Provide the (x, y) coordinate of the cell's center where the given text is located.  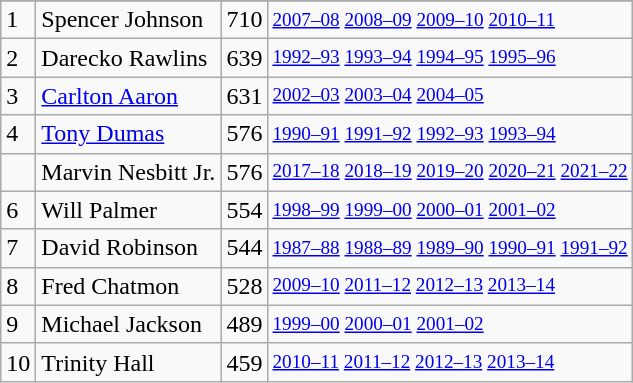
Carlton Aaron (128, 96)
2009–10 2011–12 2012–13 2013–14 (450, 286)
1999–00 2000–01 2001–02 (450, 324)
639 (244, 58)
2010–11 2011–12 2012–13 2013–14 (450, 362)
1 (18, 20)
631 (244, 96)
489 (244, 324)
4 (18, 134)
1990–91 1991–92 1992–93 1993–94 (450, 134)
2007–08 2008–09 2009–10 2010–11 (450, 20)
1992–93 1993–94 1994–95 1995–96 (450, 58)
1987–88 1988–89 1989–90 1990–91 1991–92 (450, 248)
8 (18, 286)
459 (244, 362)
Marvin Nesbitt Jr. (128, 172)
7 (18, 248)
David Robinson (128, 248)
Spencer Johnson (128, 20)
Tony Dumas (128, 134)
2017–18 2018–19 2019–20 2020–21 2021–22 (450, 172)
3 (18, 96)
554 (244, 210)
Trinity Hall (128, 362)
528 (244, 286)
710 (244, 20)
2 (18, 58)
Michael Jackson (128, 324)
Darecko Rawlins (128, 58)
10 (18, 362)
1998–99 1999–00 2000–01 2001–02 (450, 210)
9 (18, 324)
Will Palmer (128, 210)
6 (18, 210)
2002–03 2003–04 2004–05 (450, 96)
544 (244, 248)
Fred Chatmon (128, 286)
